Pinpoint the cell where the given text exists, returning its [x, y] midpoint coordinate. 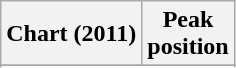
Chart (2011) [72, 34]
Peakposition [188, 34]
